Locate the cell with the specified text and output its [X, Y] center coordinate. 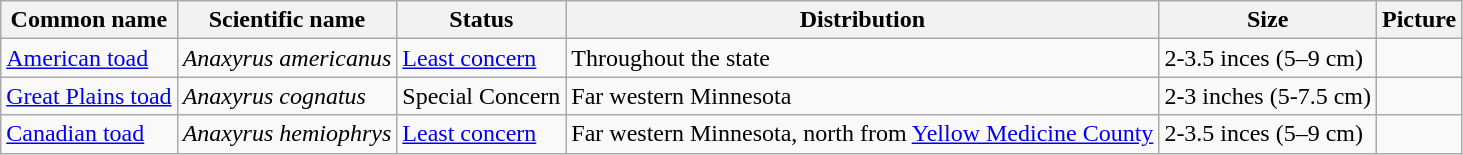
Common name [89, 20]
Anaxyrus cognatus [287, 96]
Far western Minnesota, north from Yellow Medicine County [862, 134]
2-3 inches (5-7.5 cm) [1268, 96]
Status [482, 20]
American toad [89, 58]
Special Concern [482, 96]
Great Plains toad [89, 96]
Throughout the state [862, 58]
Size [1268, 20]
Scientific name [287, 20]
Distribution [862, 20]
Picture [1420, 20]
Anaxyrus americanus [287, 58]
Canadian toad [89, 134]
Far western Minnesota [862, 96]
Anaxyrus hemiophrys [287, 134]
